Extract the (X, Y) coordinate from the center of the cell holding the provided text.  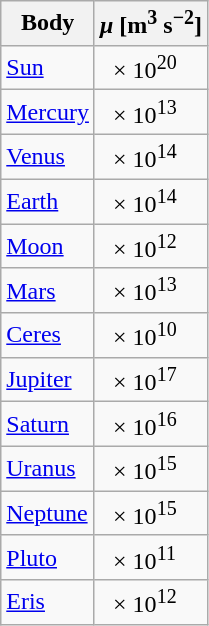
Ceres (48, 336)
× 1017 (158, 380)
Sun (48, 68)
Mars (48, 290)
Earth (48, 202)
Saturn (48, 424)
Mercury (48, 112)
× 1016 (158, 424)
Venus (48, 156)
μ [m3 s−2] (150, 24)
Body (48, 24)
Uranus (48, 468)
× 1011 (158, 558)
Jupiter (48, 380)
Eris (48, 602)
× 1010 (158, 336)
× 1020 (158, 68)
Neptune (48, 514)
Moon (48, 246)
Pluto (48, 558)
